Identify which cell holds the provided text, then report its (X, Y) central coordinate. 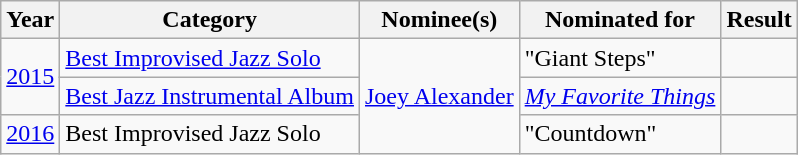
Nominee(s) (439, 20)
"Countdown" (620, 134)
"Giant Steps" (620, 58)
Joey Alexander (439, 96)
My Favorite Things (620, 96)
Best Jazz Instrumental Album (210, 96)
Category (210, 20)
2015 (30, 77)
2016 (30, 134)
Result (759, 20)
Nominated for (620, 20)
Year (30, 20)
